Find where the given text appears and provide that cell's center as [x, y] coordinate. 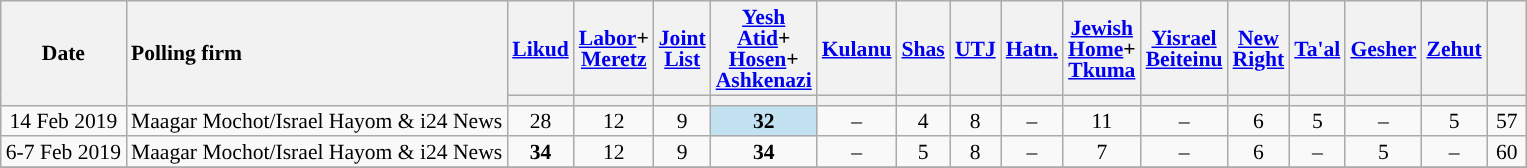
Gesher [1383, 48]
6-7 Feb 2019 [64, 152]
YeshAtid+Hosen+Ashkenazi [764, 48]
JewishHome+Tkuma [1102, 48]
Date [64, 53]
Kulanu [857, 48]
7 [1102, 152]
NewRight [1259, 48]
Zehut [1454, 48]
28 [540, 120]
Likud [540, 48]
14 Feb 2019 [64, 120]
Labor+Meretz [614, 48]
JointList [682, 48]
32 [764, 120]
Ta'al [1317, 48]
11 [1102, 120]
Polling firm [316, 53]
57 [1507, 120]
Hatn. [1032, 48]
60 [1507, 152]
YisraelBeiteinu [1184, 48]
4 [922, 120]
Shas [922, 48]
UTJ [976, 48]
